Provide the [x, y] coordinate of the cell's center where the given text is located.  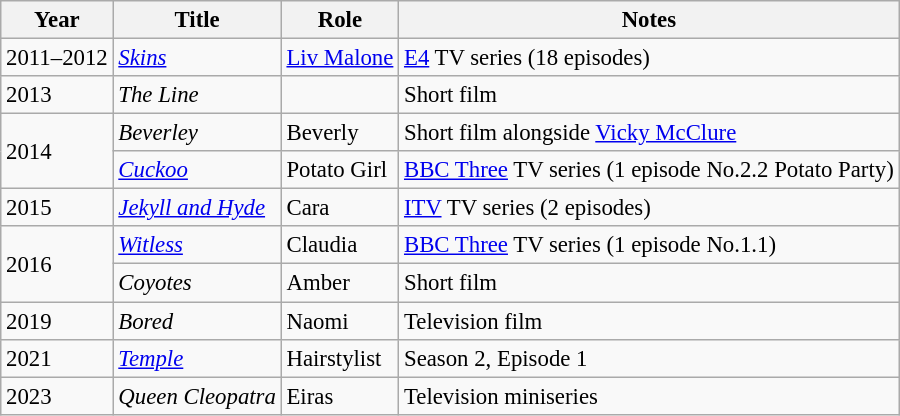
Potato Girl [340, 170]
Bored [197, 321]
Claudia [340, 245]
Television film [649, 321]
Temple [197, 358]
ITV TV series (2 episodes) [649, 208]
2013 [57, 95]
Beverly [340, 133]
2011–2012 [57, 58]
Short film alongside Vicky McClure [649, 133]
Television miniseries [649, 396]
Amber [340, 283]
Witless [197, 245]
Queen Cleopatra [197, 396]
Beverley [197, 133]
Notes [649, 20]
Role [340, 20]
Hairstylist [340, 358]
Eiras [340, 396]
Cara [340, 208]
2023 [57, 396]
Season 2, Episode 1 [649, 358]
BBC Three TV series (1 episode No.2.2 Potato Party) [649, 170]
E4 TV series (18 episodes) [649, 58]
2021 [57, 358]
The Line [197, 95]
Skins [197, 58]
Jekyll and Hyde [197, 208]
BBC Three TV series (1 episode No.1.1) [649, 245]
2016 [57, 264]
Coyotes [197, 283]
2014 [57, 152]
2015 [57, 208]
Year [57, 20]
Naomi [340, 321]
2019 [57, 321]
Liv Malone [340, 58]
Title [197, 20]
Cuckoo [197, 170]
